Detect which cell encompasses the target text, then output its [X, Y] center coordinate. 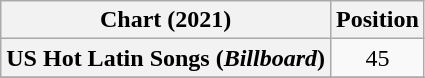
Position [378, 20]
US Hot Latin Songs (Billboard) [166, 58]
Chart (2021) [166, 20]
45 [378, 58]
